Detect which cell encompasses the target text, then output its (x, y) center coordinate. 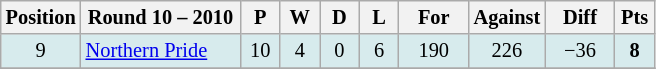
190 (434, 51)
9 (41, 51)
Pts (635, 17)
4 (300, 51)
Northern Pride (161, 51)
Against (508, 17)
Round 10 – 2010 (161, 17)
10 (260, 51)
8 (635, 51)
226 (508, 51)
Diff (580, 17)
−36 (580, 51)
0 (340, 51)
For (434, 17)
W (300, 17)
L (379, 17)
D (340, 17)
Position (41, 17)
P (260, 17)
6 (379, 51)
